Capture the cell that displays the provided text and extract its [x, y] central coordinate. 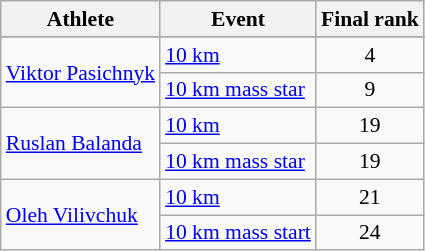
9 [370, 90]
Ruslan Balanda [80, 144]
Viktor Pasichnyk [80, 72]
24 [370, 233]
10 km mass start [238, 233]
Final rank [370, 19]
Oleh Vilivchuk [80, 214]
21 [370, 197]
4 [370, 55]
Event [238, 19]
Athlete [80, 19]
